Detect which cell encompasses the target text, then output its (x, y) center coordinate. 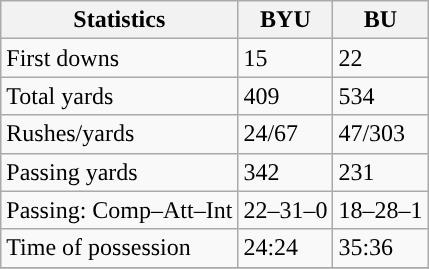
Passing yards (120, 172)
24:24 (286, 248)
Total yards (120, 96)
BU (380, 20)
47/303 (380, 134)
Time of possession (120, 248)
BYU (286, 20)
22 (380, 58)
Passing: Comp–Att–Int (120, 210)
35:36 (380, 248)
First downs (120, 58)
Rushes/yards (120, 134)
534 (380, 96)
Statistics (120, 20)
24/67 (286, 134)
342 (286, 172)
409 (286, 96)
15 (286, 58)
231 (380, 172)
18–28–1 (380, 210)
22–31–0 (286, 210)
